Determine the (X, Y) coordinate at the center of the cell enclosing the given text.  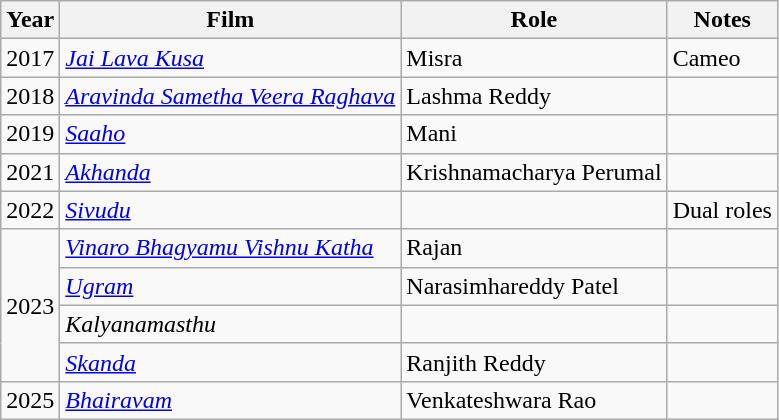
2017 (30, 58)
2019 (30, 134)
Year (30, 20)
Jai Lava Kusa (230, 58)
2021 (30, 172)
Lashma Reddy (534, 96)
Kalyanamasthu (230, 324)
Ugram (230, 286)
Film (230, 20)
Vinaro Bhagyamu Vishnu Katha (230, 248)
Narasimhareddy Patel (534, 286)
2023 (30, 305)
2025 (30, 400)
Sivudu (230, 210)
Ranjith Reddy (534, 362)
Dual roles (722, 210)
Mani (534, 134)
Krishnamacharya Perumal (534, 172)
Aravinda Sametha Veera Raghava (230, 96)
2018 (30, 96)
Skanda (230, 362)
Cameo (722, 58)
Bhairavam (230, 400)
Akhanda (230, 172)
2022 (30, 210)
Rajan (534, 248)
Notes (722, 20)
Venkateshwara Rao (534, 400)
Role (534, 20)
Misra (534, 58)
Saaho (230, 134)
